Scan for the cell matching the given text and deliver its [X, Y] coordinate at center. 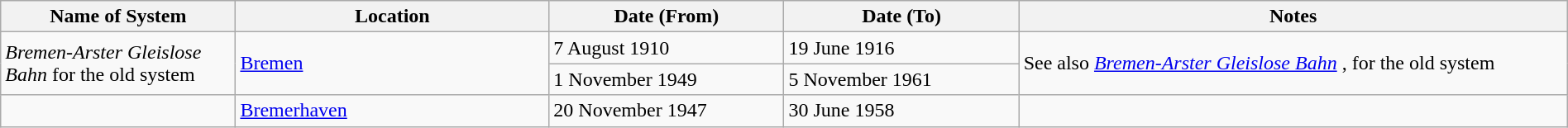
7 August 1910 [667, 48]
Bremerhaven [392, 111]
Bremen [392, 64]
Bremen-Arster Gleislose Bahn for the old system [118, 64]
Date (From) [667, 17]
Notes [1293, 17]
20 November 1947 [667, 111]
Name of System [118, 17]
See also Bremen-Arster Gleislose Bahn , for the old system [1293, 64]
1 November 1949 [667, 79]
19 June 1916 [901, 48]
Date (To) [901, 17]
30 June 1958 [901, 111]
Location [392, 17]
5 November 1961 [901, 79]
